Detect which cell encompasses the target text, then output its (x, y) center coordinate. 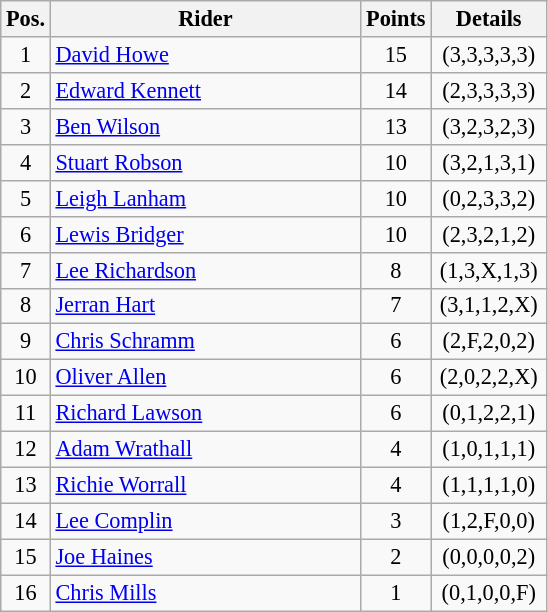
Stuart Robson (205, 162)
Leigh Lanham (205, 198)
(0,1,2,2,1) (488, 414)
Joe Haines (205, 557)
Chris Schramm (205, 342)
(2,0,2,2,X) (488, 378)
Lewis Bridger (205, 234)
Ben Wilson (205, 126)
(1,3,X,1,3) (488, 270)
(0,0,0,0,2) (488, 557)
Edward Kennett (205, 90)
Lee Complin (205, 521)
(3,1,1,2,X) (488, 306)
5 (26, 198)
Jerran Hart (205, 306)
(3,2,1,3,1) (488, 162)
11 (26, 414)
(2,3,2,1,2) (488, 234)
Adam Wrathall (205, 450)
(2,F,2,0,2) (488, 342)
(0,1,0,0,F) (488, 593)
Oliver Allen (205, 378)
(1,0,1,1,1) (488, 450)
(3,2,3,2,3) (488, 126)
12 (26, 450)
David Howe (205, 55)
16 (26, 593)
(3,3,3,3,3) (488, 55)
Rider (205, 19)
(1,2,F,0,0) (488, 521)
(1,1,1,1,0) (488, 485)
Richie Worrall (205, 485)
Chris Mills (205, 593)
(2,3,3,3,3) (488, 90)
Details (488, 19)
Lee Richardson (205, 270)
Points (396, 19)
Pos. (26, 19)
9 (26, 342)
Richard Lawson (205, 414)
(0,2,3,3,2) (488, 198)
